Determine the (X, Y) coordinate at the center of the cell enclosing the given text.  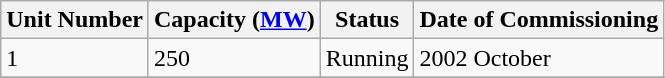
Unit Number (75, 20)
250 (234, 58)
Running (367, 58)
2002 October (539, 58)
Capacity (MW) (234, 20)
1 (75, 58)
Status (367, 20)
Date of Commissioning (539, 20)
